Pinpoint the cell where the given text exists, returning its (x, y) midpoint coordinate. 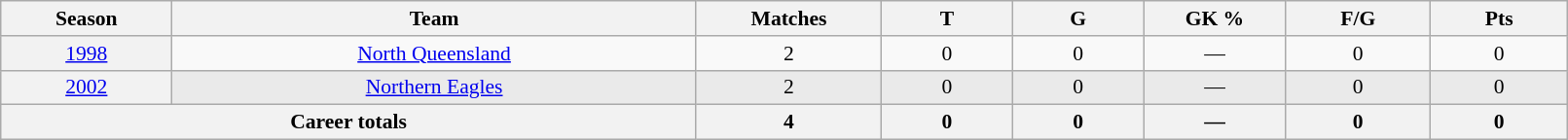
Season (87, 18)
G (1078, 18)
Career totals (348, 122)
Team (434, 18)
GK % (1215, 18)
North Queensland (434, 53)
2002 (87, 87)
F/G (1358, 18)
Matches (788, 18)
T (948, 18)
Pts (1499, 18)
4 (788, 122)
1998 (87, 53)
Northern Eagles (434, 87)
